Locate the cell with the specified text and output its (x, y) center coordinate. 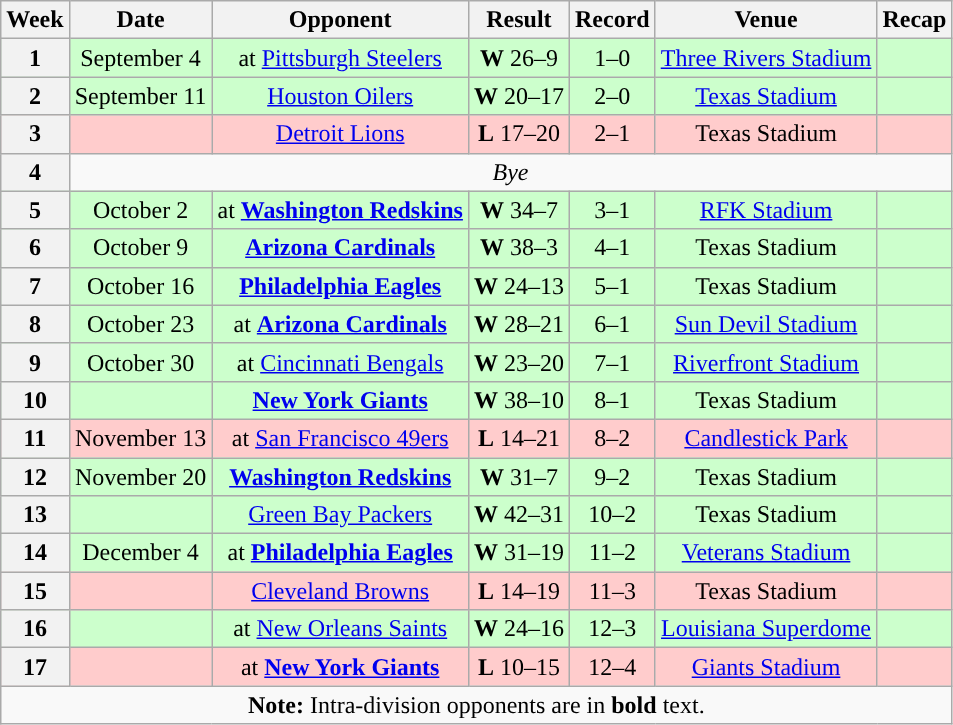
at New York Giants (340, 667)
8 (35, 324)
W 31–19 (518, 553)
Washington Redskins (340, 477)
7 (35, 286)
2 (35, 96)
December 4 (140, 553)
W 42–31 (518, 515)
11–2 (612, 553)
W 23–20 (518, 362)
Three Rivers Stadium (766, 58)
Recap (914, 20)
17 (35, 667)
October 23 (140, 324)
W 28–21 (518, 324)
7–1 (612, 362)
at San Francisco 49ers (340, 438)
15 (35, 591)
10–2 (612, 515)
1 (35, 58)
Candlestick Park (766, 438)
Record (612, 20)
12–4 (612, 667)
8–1 (612, 400)
October 2 (140, 210)
November 20 (140, 477)
Veterans Stadium (766, 553)
Philadelphia Eagles (340, 286)
12–3 (612, 629)
6–1 (612, 324)
Arizona Cardinals (340, 248)
Venue (766, 20)
8–2 (612, 438)
9 (35, 362)
Week (35, 20)
Bye (510, 172)
13 (35, 515)
L 17–20 (518, 134)
Note: Intra-division opponents are in bold text. (476, 705)
Cleveland Browns (340, 591)
November 13 (140, 438)
RFK Stadium (766, 210)
W 24–13 (518, 286)
September 11 (140, 96)
W 38–10 (518, 400)
2–0 (612, 96)
Date (140, 20)
L 10–15 (518, 667)
Green Bay Packers (340, 515)
October 16 (140, 286)
New York Giants (340, 400)
L 14–21 (518, 438)
11 (35, 438)
W 20–17 (518, 96)
12 (35, 477)
Houston Oilers (340, 96)
October 30 (140, 362)
at Cincinnati Bengals (340, 362)
Sun Devil Stadium (766, 324)
1–0 (612, 58)
Giants Stadium (766, 667)
4 (35, 172)
Riverfront Stadium (766, 362)
5–1 (612, 286)
W 24–16 (518, 629)
Opponent (340, 20)
Detroit Lions (340, 134)
2–1 (612, 134)
9–2 (612, 477)
Louisiana Superdome (766, 629)
at Pittsburgh Steelers (340, 58)
W 34–7 (518, 210)
September 4 (140, 58)
W 38–3 (518, 248)
10 (35, 400)
3 (35, 134)
4–1 (612, 248)
6 (35, 248)
14 (35, 553)
W 31–7 (518, 477)
5 (35, 210)
at Arizona Cardinals (340, 324)
11–3 (612, 591)
October 9 (140, 248)
at Philadelphia Eagles (340, 553)
W 26–9 (518, 58)
16 (35, 629)
L 14–19 (518, 591)
Result (518, 20)
at Washington Redskins (340, 210)
3–1 (612, 210)
at New Orleans Saints (340, 629)
